Find where the given text appears and provide that cell's center as (x, y) coordinate. 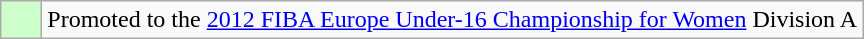
Promoted to the 2012 FIBA Europe Under-16 Championship for Women Division A (452, 20)
